Scan for the cell matching the given text and deliver its [X, Y] coordinate at center. 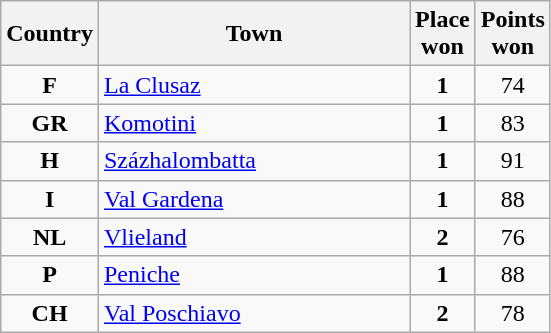
78 [512, 313]
Peniche [254, 275]
Komotini [254, 123]
83 [512, 123]
P [50, 275]
Country [50, 34]
Place won [443, 34]
74 [512, 85]
NL [50, 237]
Town [254, 34]
Vlieland [254, 237]
Val Poschiavo [254, 313]
Val Gardena [254, 199]
Points won [512, 34]
I [50, 199]
Százhalombatta [254, 161]
F [50, 85]
CH [50, 313]
H [50, 161]
91 [512, 161]
GR [50, 123]
La Clusaz [254, 85]
76 [512, 237]
